Output the (X, Y) coordinate of the center of the cell containing the given text.  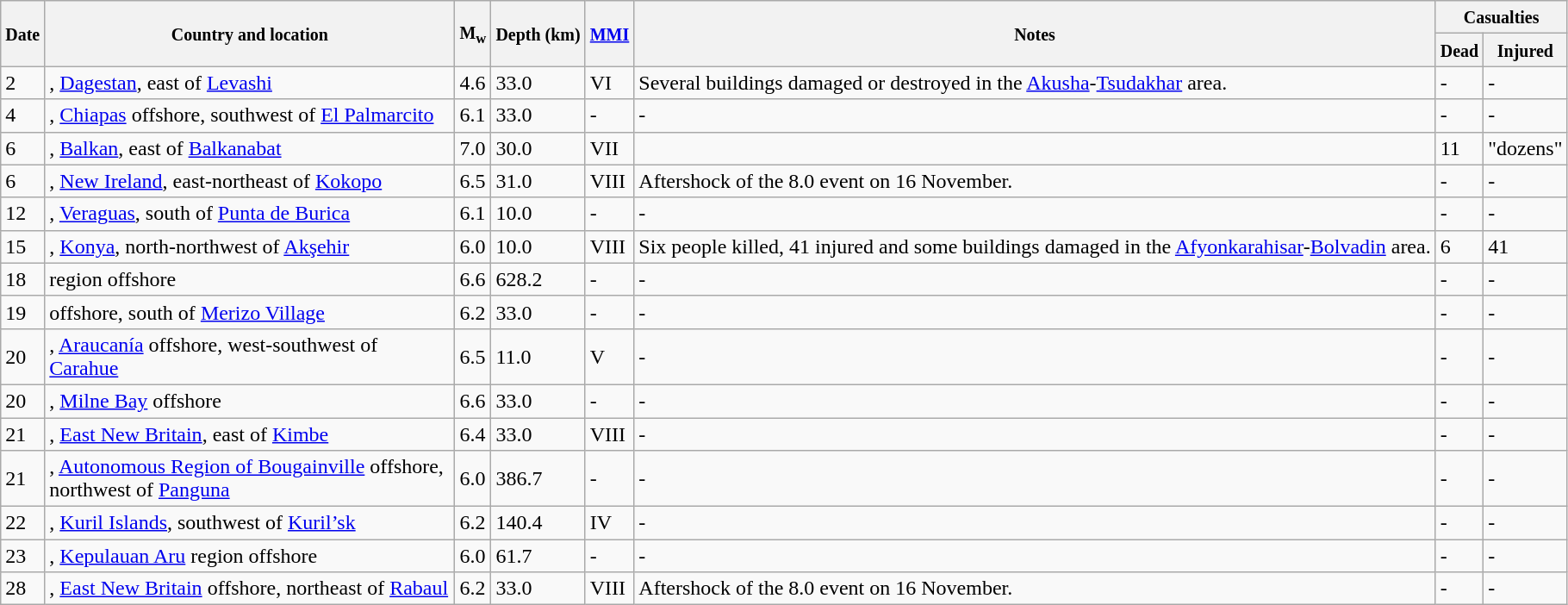
31.0 (538, 181)
Notes (1035, 34)
Mw (473, 34)
, Konya, north-northwest of Akşehir (250, 246)
4.6 (473, 83)
region offshore (250, 279)
15 (22, 246)
, Veraguas, south of Punta de Burica (250, 214)
Six people killed, 41 injured and some buildings damaged in the Afyonkarahisar-Bolvadin area. (1035, 246)
Dead (1459, 50)
6.4 (473, 433)
, East New Britain offshore, northeast of Rabaul (250, 589)
, Chiapas offshore, southwest of El Palmarcito (250, 115)
, Kuril Islands, southwest of Kuril’sk (250, 523)
2 (22, 83)
140.4 (538, 523)
41 (1525, 246)
19 (22, 312)
30.0 (538, 148)
28 (22, 589)
7.0 (473, 148)
, Autonomous Region of Bougainville offshore, northwest of Panguna (250, 479)
"dozens" (1525, 148)
4 (22, 115)
Depth (km) (538, 34)
, East New Britain, east of Kimbe (250, 433)
MMI (610, 34)
Injured (1525, 50)
18 (22, 279)
, Araucanía offshore, west-southwest of Carahue (250, 357)
11.0 (538, 357)
, Dagestan, east of Levashi (250, 83)
Casualties (1501, 17)
offshore, south of Merizo Village (250, 312)
386.7 (538, 479)
23 (22, 556)
, Balkan, east of Balkanabat (250, 148)
628.2 (538, 279)
22 (22, 523)
VI (610, 83)
Date (22, 34)
VII (610, 148)
Several buildings damaged or destroyed in the Akusha-Tsudakhar area. (1035, 83)
V (610, 357)
, New Ireland, east-northeast of Kokopo (250, 181)
, Kepulauan Aru region offshore (250, 556)
IV (610, 523)
Country and location (250, 34)
12 (22, 214)
61.7 (538, 556)
, Milne Bay offshore (250, 401)
11 (1459, 148)
